Pinpoint the cell where the given text exists, returning its (X, Y) midpoint coordinate. 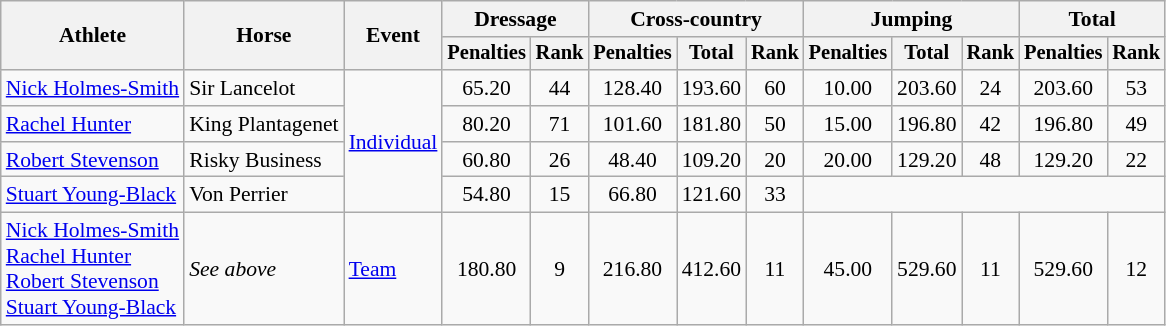
12 (1136, 269)
48.40 (632, 160)
Team (394, 269)
80.20 (486, 124)
24 (991, 88)
Horse (264, 36)
53 (1136, 88)
54.80 (486, 195)
9 (560, 269)
180.80 (486, 269)
Rachel Hunter (92, 124)
20 (775, 160)
Robert Stevenson (92, 160)
193.60 (712, 88)
Risky Business (264, 160)
42 (991, 124)
109.20 (712, 160)
48 (991, 160)
216.80 (632, 269)
65.20 (486, 88)
Cross-country (696, 19)
King Plantagenet (264, 124)
15.00 (848, 124)
101.60 (632, 124)
60.80 (486, 160)
71 (560, 124)
50 (775, 124)
Event (394, 36)
Von Perrier (264, 195)
Athlete (92, 36)
Jumping (912, 19)
26 (560, 160)
20.00 (848, 160)
49 (1136, 124)
412.60 (712, 269)
60 (775, 88)
66.80 (632, 195)
Dressage (515, 19)
181.80 (712, 124)
128.40 (632, 88)
Individual (394, 141)
Nick Holmes-SmithRachel HunterRobert StevensonStuart Young-Black (92, 269)
Stuart Young-Black (92, 195)
15 (560, 195)
45.00 (848, 269)
Sir Lancelot (264, 88)
See above (264, 269)
10.00 (848, 88)
33 (775, 195)
121.60 (712, 195)
22 (1136, 160)
44 (560, 88)
Nick Holmes-Smith (92, 88)
